Find where the given text appears and provide that cell's center as [x, y] coordinate. 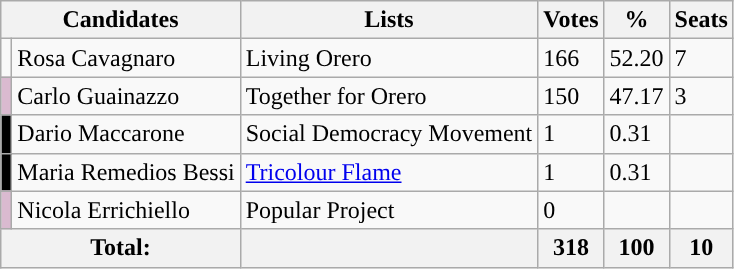
Seats [701, 20]
Tricolour Flame [389, 172]
Dario Maccarone [126, 134]
47.17 [636, 96]
Living Orero [389, 58]
7 [701, 58]
Total: [120, 248]
0 [571, 210]
52.20 [636, 58]
10 [701, 248]
Nicola Errichiello [126, 210]
Maria Remedios Bessi [126, 172]
Candidates [120, 20]
% [636, 20]
3 [701, 96]
Together for Orero [389, 96]
Lists [389, 20]
318 [571, 248]
150 [571, 96]
Votes [571, 20]
Carlo Guainazzo [126, 96]
Rosa Cavagnaro [126, 58]
Popular Project [389, 210]
166 [571, 58]
100 [636, 248]
Social Democracy Movement [389, 134]
